For the text-containing cell, return its midpoint in (x, y) coordinate format. 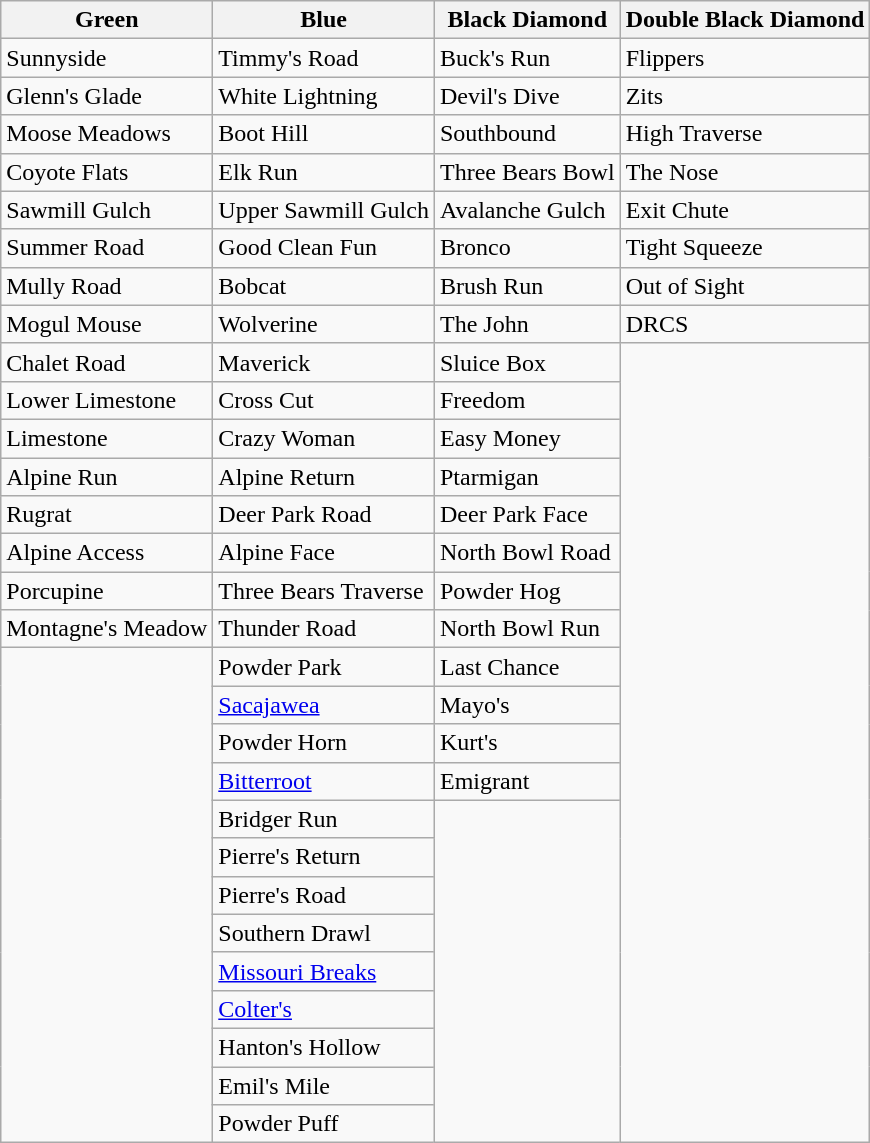
Upper Sawmill Gulch (324, 210)
Powder Hog (527, 591)
The John (527, 324)
North Bowl Run (527, 629)
Sacajawea (324, 705)
Emil's Mile (324, 1085)
Kurt's (527, 743)
Lower Limestone (107, 400)
Mayo's (527, 705)
Easy Money (527, 438)
Timmy's Road (324, 58)
Glenn's Glade (107, 96)
Sunnyside (107, 58)
Missouri Breaks (324, 971)
Out of Sight (745, 286)
Pierre's Return (324, 857)
Southern Drawl (324, 933)
Sawmill Gulch (107, 210)
Mogul Mouse (107, 324)
Brush Run (527, 286)
Rugrat (107, 515)
Alpine Return (324, 477)
Last Chance (527, 667)
Ptarmigan (527, 477)
Maverick (324, 362)
Emigrant (527, 781)
Colter's (324, 1009)
White Lightning (324, 96)
Alpine Run (107, 477)
Avalanche Gulch (527, 210)
Devil's Dive (527, 96)
Good Clean Fun (324, 248)
Three Bears Traverse (324, 591)
Hanton's Hollow (324, 1047)
High Traverse (745, 134)
Coyote Flats (107, 172)
Alpine Access (107, 553)
Green (107, 20)
North Bowl Road (527, 553)
The Nose (745, 172)
Bobcat (324, 286)
Wolverine (324, 324)
Cross Cut (324, 400)
Bridger Run (324, 819)
Thunder Road (324, 629)
Blue (324, 20)
Buck's Run (527, 58)
Powder Horn (324, 743)
DRCS (745, 324)
Powder Puff (324, 1124)
Southbound (527, 134)
Limestone (107, 438)
Summer Road (107, 248)
Freedom (527, 400)
Bronco (527, 248)
Tight Squeeze (745, 248)
Bitterroot (324, 781)
Moose Meadows (107, 134)
Chalet Road (107, 362)
Exit Chute (745, 210)
Deer Park Face (527, 515)
Three Bears Bowl (527, 172)
Elk Run (324, 172)
Crazy Woman (324, 438)
Double Black Diamond (745, 20)
Pierre's Road (324, 895)
Montagne's Meadow (107, 629)
Boot Hill (324, 134)
Deer Park Road (324, 515)
Sluice Box (527, 362)
Powder Park (324, 667)
Black Diamond (527, 20)
Flippers (745, 58)
Alpine Face (324, 553)
Mully Road (107, 286)
Porcupine (107, 591)
Zits (745, 96)
